Scan for the cell matching the given text and deliver its (x, y) coordinate at center. 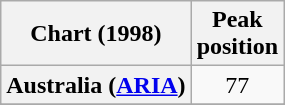
77 (237, 85)
Chart (1998) (96, 34)
Australia (ARIA) (96, 85)
Peakposition (237, 34)
